Detect which cell encompasses the target text, then output its [x, y] center coordinate. 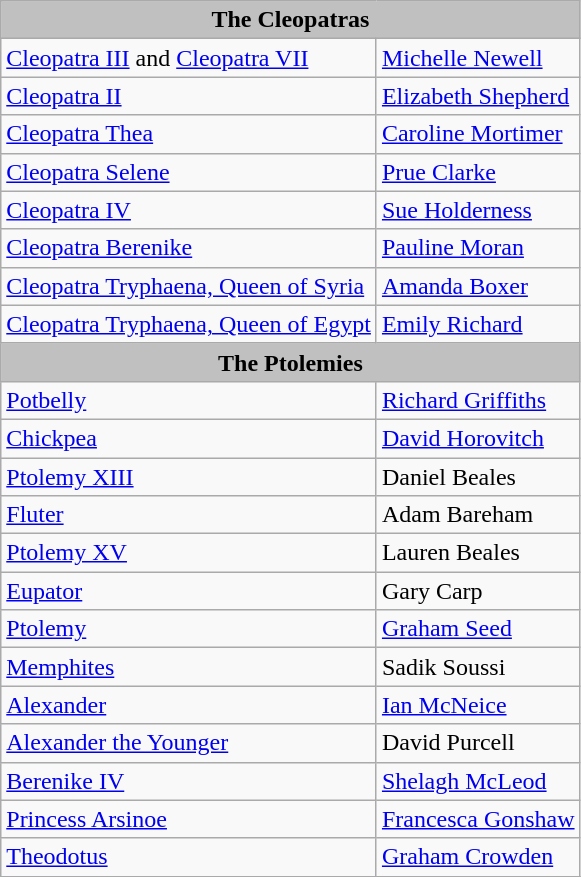
David Horovitch [478, 438]
Sadik Soussi [478, 667]
Cleopatra Berenike [189, 248]
Gary Carp [478, 591]
Graham Seed [478, 629]
Graham Crowden [478, 857]
Memphites [189, 667]
Ptolemy XIII [189, 477]
Cleopatra II [189, 96]
Francesca Gonshaw [478, 819]
Alexander the Younger [189, 743]
Fluter [189, 515]
Berenike IV [189, 781]
Caroline Mortimer [478, 134]
Cleopatra Tryphaena, Queen of Egypt [189, 324]
Shelagh McLeod [478, 781]
Sue Holderness [478, 210]
Elizabeth Shepherd [478, 96]
Pauline Moran [478, 248]
The Ptolemies [290, 362]
Prue Clarke [478, 172]
David Purcell [478, 743]
Michelle Newell [478, 58]
Cleopatra Tryphaena, Queen of Syria [189, 286]
Ptolemy [189, 629]
Ptolemy XV [189, 553]
Adam Bareham [478, 515]
Eupator [189, 591]
Cleopatra Selene [189, 172]
Cleopatra IV [189, 210]
Emily Richard [478, 324]
Theodotus [189, 857]
The Cleopatras [290, 20]
Cleopatra Thea [189, 134]
Potbelly [189, 400]
Amanda Boxer [478, 286]
Richard Griffiths [478, 400]
Chickpea [189, 438]
Daniel Beales [478, 477]
Cleopatra III and Cleopatra VII [189, 58]
Princess Arsinoe [189, 819]
Ian McNeice [478, 705]
Alexander [189, 705]
Lauren Beales [478, 553]
